Scan for the cell matching the given text and deliver its [X, Y] coordinate at center. 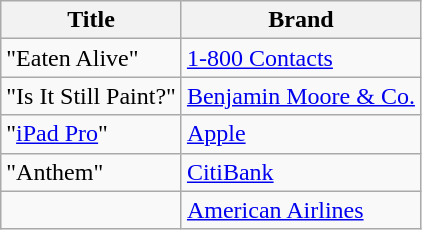
Apple [300, 134]
Brand [300, 20]
"Anthem" [92, 172]
"iPad Pro" [92, 134]
Benjamin Moore & Co. [300, 96]
1-800 Contacts [300, 58]
CitiBank [300, 172]
American Airlines [300, 210]
"Eaten Alive" [92, 58]
Title [92, 20]
"Is It Still Paint?" [92, 96]
